Locate the cell with the specified text and output its [x, y] center coordinate. 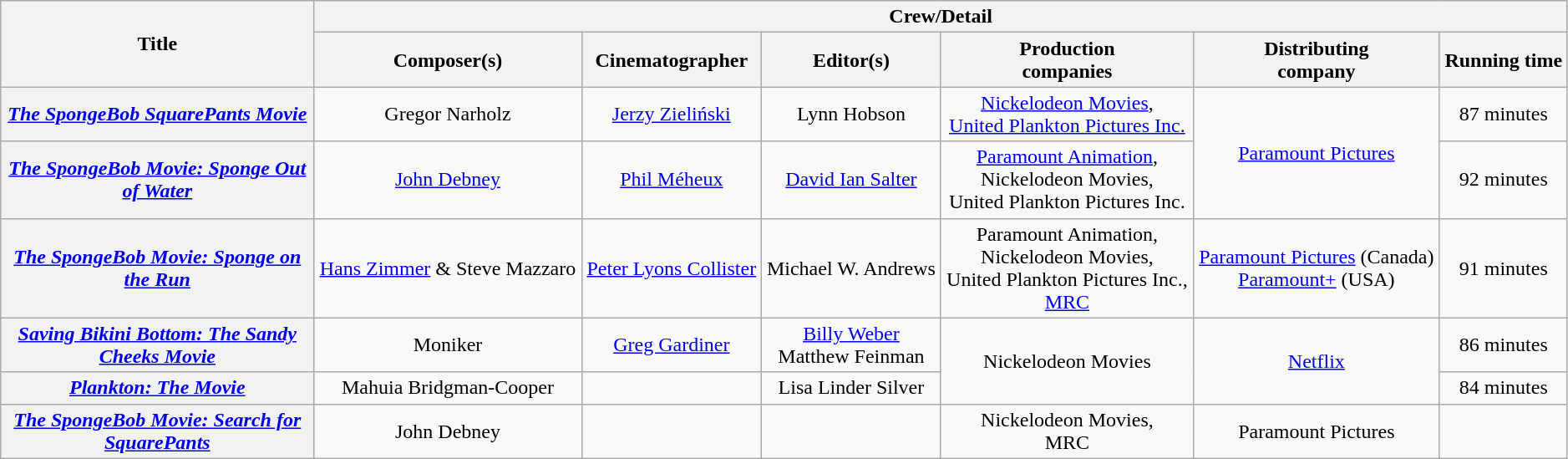
84 minutes [1504, 388]
Editor(s) [852, 60]
Cinematographer [672, 60]
David Ian Salter [852, 180]
Lisa Linder Silver [852, 388]
Peter Lyons Collister [672, 268]
Michael W. Andrews [852, 268]
Title [157, 43]
Greg Gardiner [672, 344]
Jerzy Zieliński [672, 114]
Phil Méheux [672, 180]
86 minutes [1504, 344]
Paramount Pictures (Canada)Paramount+ (USA) [1317, 268]
Nickelodeon Movies [1067, 361]
Hans Zimmer & Steve Mazzaro [448, 268]
The SpongeBob Movie: Sponge on the Run [157, 268]
Running time [1504, 60]
Nickelodeon Movies,MRC [1067, 431]
Plankton: The Movie [157, 388]
The SpongeBob Movie: Search for SquarePants [157, 431]
Paramount Animation,Nickelodeon Movies,United Plankton Pictures Inc. [1067, 180]
Lynn Hobson [852, 114]
Paramount Animation,Nickelodeon Movies,United Plankton Pictures Inc.,MRC [1067, 268]
Billy WeberMatthew Feinman [852, 344]
The SpongeBob Movie: Sponge Out of Water [157, 180]
Moniker [448, 344]
Saving Bikini Bottom: The Sandy Cheeks Movie [157, 344]
Gregor Narholz [448, 114]
Nickelodeon Movies,United Plankton Pictures Inc. [1067, 114]
Composer(s) [448, 60]
The SpongeBob SquarePants Movie [157, 114]
Productioncompanies [1067, 60]
91 minutes [1504, 268]
Netflix [1317, 361]
87 minutes [1504, 114]
92 minutes [1504, 180]
Mahuia Bridgman-Cooper [448, 388]
Distributingcompany [1317, 60]
Crew/Detail [941, 17]
